Pinpoint the cell where the given text exists, returning its (x, y) midpoint coordinate. 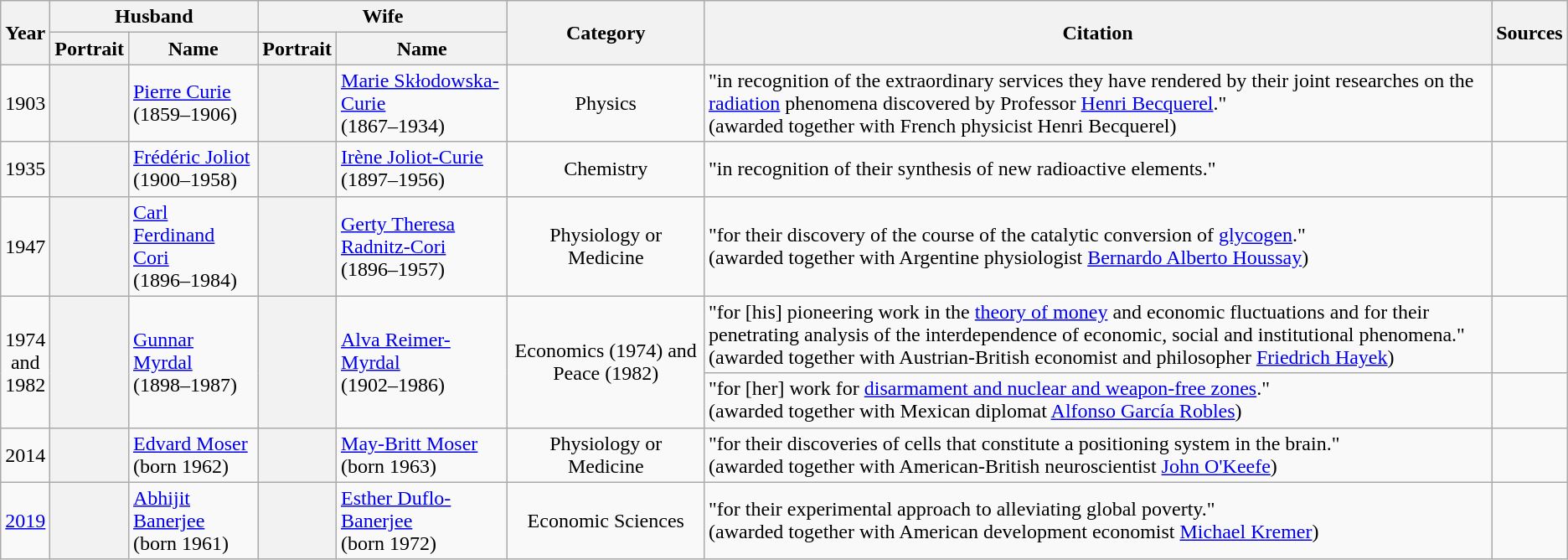
Gerty Theresa Radnitz-Cori (1896–1957) (422, 246)
Chemistry (606, 169)
Pierre Curie (1859–1906) (193, 103)
Economics (1974) and Peace (1982) (606, 362)
1947 (25, 246)
Physics (606, 103)
Citation (1098, 33)
Wife (383, 17)
2014 (25, 454)
Husband (154, 17)
Category (606, 33)
Irène Joliot-Curie (1897–1956) (422, 169)
"for their experimental approach to alleviating global poverty."(awarded together with American development economist Michael Kremer) (1098, 521)
Edvard Moser (born 1962) (193, 454)
"for [her] work for disarmament and nuclear and weapon-free zones."(awarded together with Mexican diplomat Alfonso García Robles) (1098, 401)
Alva Reimer-Myrdal (1902–1986) (422, 362)
Economic Sciences (606, 521)
2019 (25, 521)
1935 (25, 169)
"in recognition of their synthesis of new radioactive elements." (1098, 169)
"for their discovery of the course of the catalytic conversion of glycogen."(awarded together with Argentine physiologist Bernardo Alberto Houssay) (1098, 246)
Gunnar Myrdal (1898–1987) (193, 362)
Carl Ferdinand Cori (1896–1984) (193, 246)
Sources (1529, 33)
Marie Skłodowska-Curie (1867–1934) (422, 103)
Frédéric Joliot (1900–1958) (193, 169)
Esther Duflo-Banerjee (born 1972) (422, 521)
1974 and 1982 (25, 362)
Year (25, 33)
May-Britt Moser (born 1963) (422, 454)
Abhijit Banerjee (born 1961) (193, 521)
1903 (25, 103)
